Extract the (x, y) coordinate from the center of the cell holding the provided text.  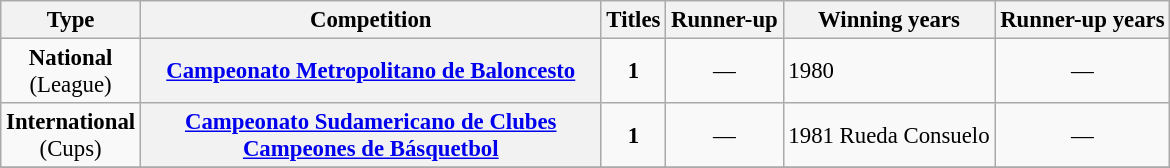
1981 Rueda Consuelo (889, 136)
Runner-up years (1082, 20)
1980 (889, 72)
International(Cups) (71, 136)
Competition (370, 20)
National(League) (71, 72)
Runner-up (724, 20)
Winning years (889, 20)
Titles (634, 20)
Type (71, 20)
Campeonato Sudamericano de Clubes Campeones de Básquetbol (370, 136)
Campeonato Metropolitano de Baloncesto (370, 72)
